Identify which cell holds the provided text, then report its (x, y) central coordinate. 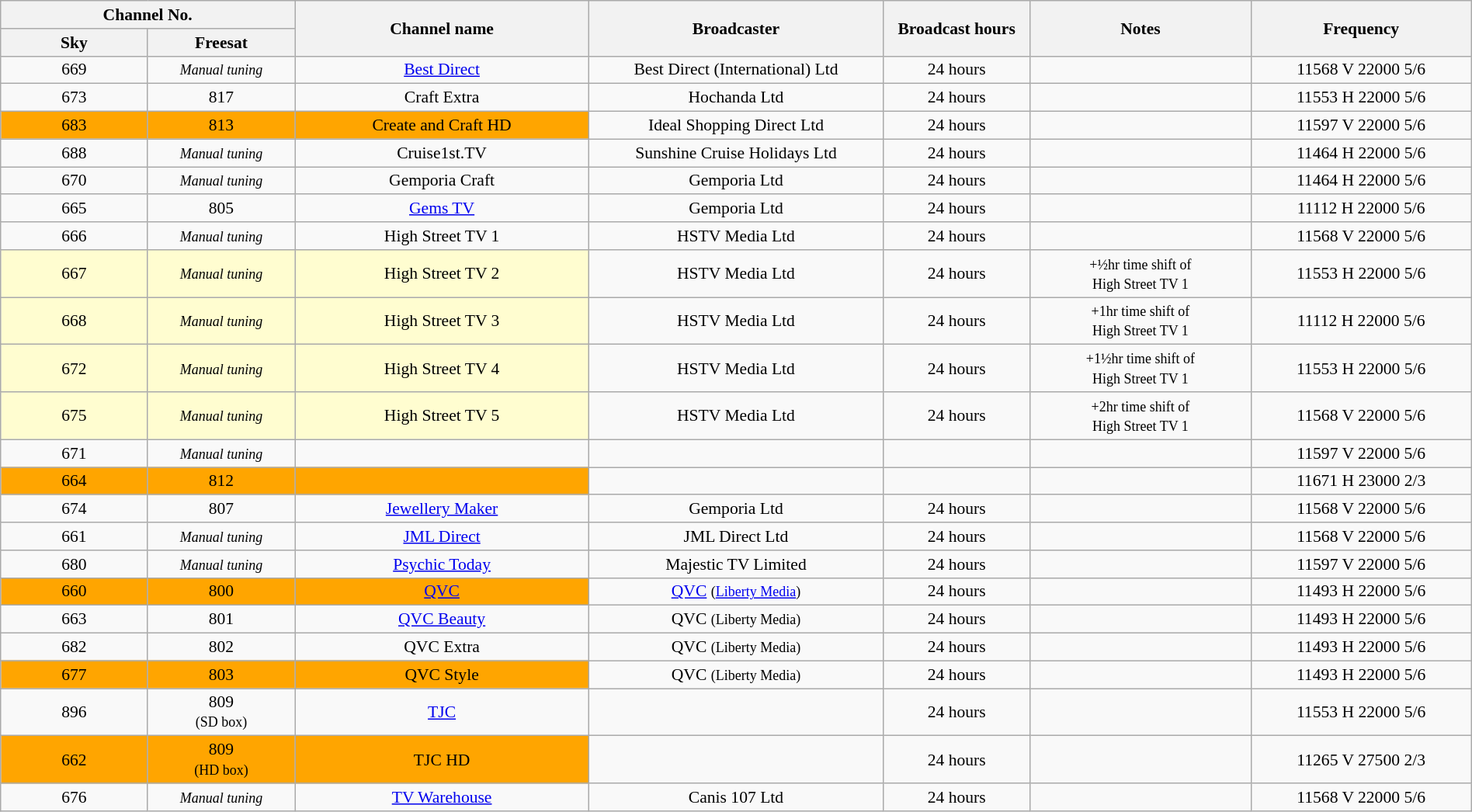
Craft Extra (443, 98)
11671 H 23000 2/3 (1361, 481)
Frequency (1361, 28)
688 (75, 153)
813 (220, 126)
High Street TV 3 (443, 321)
803 (220, 675)
QVC (443, 592)
QVC Beauty (443, 619)
800 (220, 592)
Cruise1st.TV (443, 153)
682 (75, 647)
670 (75, 181)
671 (75, 453)
JML Direct Ltd (736, 536)
677 (75, 675)
674 (75, 509)
Gemporia Craft (443, 181)
663 (75, 619)
676 (75, 797)
812 (220, 481)
Psychic Today (443, 564)
High Street TV 4 (443, 368)
802 (220, 647)
801 (220, 619)
669 (75, 70)
666 (75, 236)
896 (75, 713)
Notes (1140, 28)
Best Direct (443, 70)
680 (75, 564)
Canis 107 Ltd (736, 797)
TV Warehouse (443, 797)
660 (75, 592)
+½hr time shift ofHigh Street TV 1 (1140, 273)
QVC Extra (443, 647)
Channel name (443, 28)
High Street TV 2 (443, 273)
Create and Craft HD (443, 126)
664 (75, 481)
662 (75, 759)
+1hr time shift ofHigh Street TV 1 (1140, 321)
673 (75, 98)
Freesat (220, 43)
Jewellery Maker (443, 509)
Hochanda Ltd (736, 98)
Sky (75, 43)
805 (220, 209)
11265 V 27500 2/3 (1361, 759)
665 (75, 209)
Broadcast hours (956, 28)
Majestic TV Limited (736, 564)
+1½hr time shift ofHigh Street TV 1 (1140, 368)
683 (75, 126)
TJC (443, 713)
672 (75, 368)
Channel No. (148, 15)
667 (75, 273)
817 (220, 98)
Ideal Shopping Direct Ltd (736, 126)
+2hr time shift ofHigh Street TV 1 (1140, 416)
TJC HD (443, 759)
Broadcaster (736, 28)
Sunshine Cruise Holidays Ltd (736, 153)
High Street TV 5 (443, 416)
668 (75, 321)
QVC Style (443, 675)
Gems TV (443, 209)
675 (75, 416)
809(HD box) (220, 759)
JML Direct (443, 536)
809(SD box) (220, 713)
807 (220, 509)
661 (75, 536)
High Street TV 1 (443, 236)
Best Direct (International) Ltd (736, 70)
